Determine the [X, Y] coordinate at the center of the cell enclosing the given text.  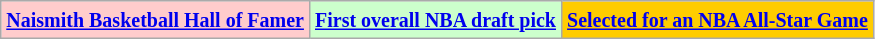
Selected for an NBA All-Star Game [718, 20]
Naismith Basketball Hall of Famer [156, 20]
First overall NBA draft pick [435, 20]
